Extract the [x, y] coordinate from the center of the cell holding the provided text.  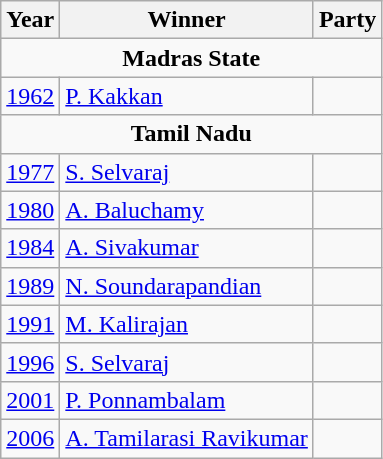
1989 [30, 286]
P. Ponnambalam [187, 400]
1980 [30, 210]
P. Kakkan [187, 96]
Year [30, 20]
1984 [30, 248]
Tamil Nadu [192, 134]
2006 [30, 438]
N. Soundarapandian [187, 286]
1991 [30, 324]
A. Sivakumar [187, 248]
A. Baluchamy [187, 210]
1977 [30, 172]
1996 [30, 362]
M. Kalirajan [187, 324]
Madras State [192, 58]
1962 [30, 96]
Winner [187, 20]
A. Tamilarasi Ravikumar [187, 438]
Party [347, 20]
2001 [30, 400]
